Provide the [X, Y] coordinate of the cell's center where the given text is located.  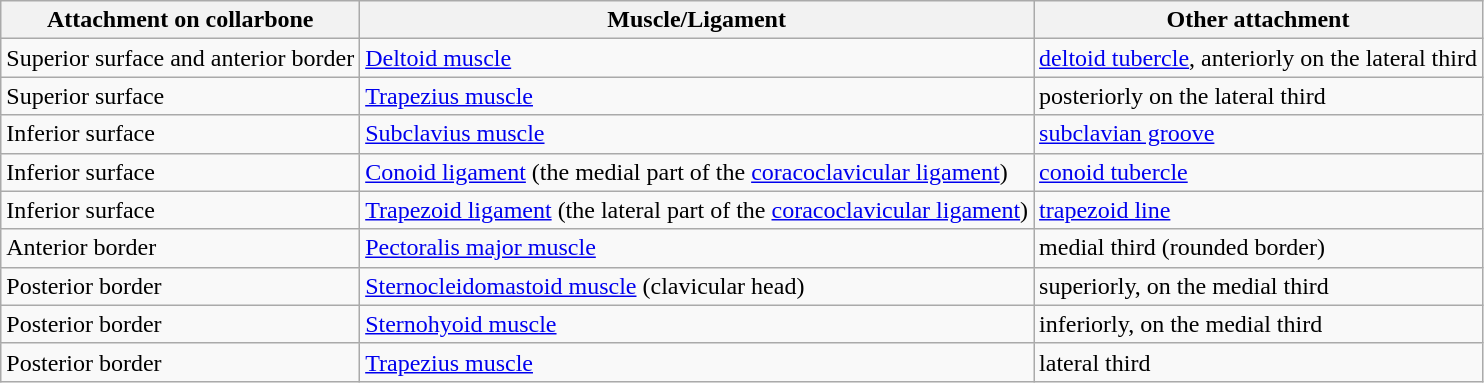
deltoid tubercle, anteriorly on the lateral third [1258, 58]
Superior surface [180, 96]
Superior surface and anterior border [180, 58]
subclavian groove [1258, 134]
Subclavius muscle [697, 134]
Anterior border [180, 248]
Muscle/Ligament [697, 20]
conoid tubercle [1258, 172]
Other attachment [1258, 20]
Pectoralis major muscle [697, 248]
lateral third [1258, 362]
medial third (rounded border) [1258, 248]
posteriorly on the lateral third [1258, 96]
inferiorly, on the medial third [1258, 324]
Sternohyoid muscle [697, 324]
Attachment on collarbone [180, 20]
Sternocleidomastoid muscle (clavicular head) [697, 286]
Trapezoid ligament (the lateral part of the coracoclavicular ligament) [697, 210]
superiorly, on the medial third [1258, 286]
Conoid ligament (the medial part of the coracoclavicular ligament) [697, 172]
Deltoid muscle [697, 58]
trapezoid line [1258, 210]
